Determine the (X, Y) coordinate at the center of the cell enclosing the given text.  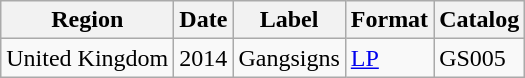
2014 (204, 58)
Label (289, 20)
Format (389, 20)
United Kingdom (88, 58)
Date (204, 20)
LP (389, 58)
Gangsigns (289, 58)
Region (88, 20)
Catalog (480, 20)
GS005 (480, 58)
